Determine the (x, y) coordinate at the center of the cell enclosing the given text.  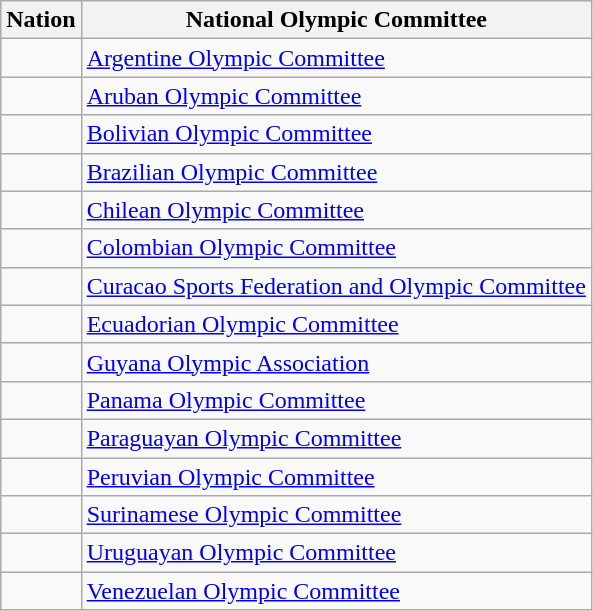
Venezuelan Olympic Committee (336, 591)
Colombian Olympic Committee (336, 248)
Curacao Sports Federation and Olympic Committee (336, 286)
Surinamese Olympic Committee (336, 515)
Guyana Olympic Association (336, 362)
Uruguayan Olympic Committee (336, 553)
Bolivian Olympic Committee (336, 134)
Panama Olympic Committee (336, 400)
Argentine Olympic Committee (336, 58)
Chilean Olympic Committee (336, 210)
Peruvian Olympic Committee (336, 477)
Paraguayan Olympic Committee (336, 438)
Brazilian Olympic Committee (336, 172)
Nation (41, 20)
National Olympic Committee (336, 20)
Aruban Olympic Committee (336, 96)
Ecuadorian Olympic Committee (336, 324)
